Pinpoint the cell where the given text exists, returning its (x, y) midpoint coordinate. 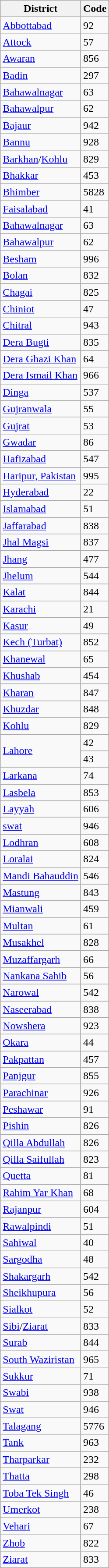
537 (95, 392)
Multan (41, 926)
47 (95, 309)
Jhal Magsi (41, 542)
453 (95, 175)
Bhimber (41, 192)
Mastung (41, 892)
965 (95, 1359)
477 (95, 559)
853 (95, 793)
Parachinar (41, 1093)
Abbottabad (41, 25)
Thatta (41, 1476)
547 (95, 459)
Barkhan/Kohlu (41, 159)
44 (95, 1043)
Khuzdar (41, 709)
Sheikhupura (41, 1293)
65 (95, 659)
852 (95, 642)
847 (95, 692)
68 (95, 1193)
92 (95, 25)
938 (95, 1393)
Attock (41, 42)
Bajaur (41, 125)
Qilla Saifullah (41, 1159)
Lasbela (41, 793)
Nankana Sahib (41, 976)
Narowal (41, 992)
604 (95, 1209)
Karachi (41, 609)
81 (95, 1176)
64 (95, 359)
Bannu (41, 142)
923 (95, 1026)
Panjgur (41, 1076)
Toba Tek Singh (41, 1493)
Quetta (41, 1176)
942 (95, 125)
454 (95, 676)
822 (95, 1543)
835 (95, 342)
Kalat (41, 592)
Hyderabad (41, 492)
966 (95, 375)
843 (95, 892)
848 (95, 709)
Dera Bugti (41, 342)
Faisalabad (41, 209)
42 (95, 743)
49 (95, 626)
Jhelum (41, 576)
Sukkur (41, 1376)
Tank (41, 1443)
856 (95, 59)
546 (95, 876)
21 (95, 609)
53 (95, 425)
Rawalpindi (41, 1226)
Swat (41, 1409)
Chagai (41, 292)
Dinga (41, 392)
South Waziristan (41, 1359)
Lahore (41, 751)
832 (95, 276)
91 (95, 1109)
Gujrat (41, 425)
57 (95, 42)
Kohlu (41, 726)
238 (95, 1509)
Tharparkar (41, 1459)
48 (95, 1259)
Kharan (41, 692)
Peshawar (41, 1109)
825 (95, 292)
Rahim Yar Khan (41, 1193)
Kech (Turbat) (41, 642)
Shakargarh (41, 1276)
86 (95, 442)
Code (95, 9)
Ziarat (41, 1560)
Zhob (41, 1543)
297 (95, 75)
Pishin (41, 1126)
District (41, 9)
928 (95, 142)
Umerkot (41, 1509)
Jaffarabad (41, 526)
Kasur (41, 626)
Talagang (41, 1426)
606 (95, 809)
22 (95, 492)
66 (95, 959)
67 (95, 1526)
41 (95, 209)
Vehari (41, 1526)
40 (95, 1242)
544 (95, 576)
55 (95, 409)
823 (95, 1159)
Khushab (41, 676)
963 (95, 1443)
Sargodha (41, 1259)
Bhakkar (41, 175)
Badin (41, 75)
824 (95, 859)
Mianwali (41, 909)
Sibi/Ziarat (41, 1326)
828 (95, 942)
457 (95, 1059)
Mandi Bahauddin (41, 876)
Pakpattan (41, 1059)
Okara (41, 1043)
995 (95, 475)
Haripur, Pakistan (41, 475)
Chitral (41, 326)
996 (95, 259)
74 (95, 776)
Muzaffargarh (41, 959)
855 (95, 1076)
Gujranwala (41, 409)
Islamabad (41, 509)
Swabi (41, 1393)
Layyah (41, 809)
46 (95, 1493)
5828 (95, 192)
swat (41, 826)
71 (95, 1376)
61 (95, 926)
608 (95, 842)
Musakhel (41, 942)
926 (95, 1093)
Bolan (41, 276)
Jhang (41, 559)
Gwadar (41, 442)
52 (95, 1310)
Chiniot (41, 309)
Sahiwal (41, 1242)
232 (95, 1459)
5776 (95, 1426)
Dera Ghazi Khan (41, 359)
943 (95, 326)
Rajanpur (41, 1209)
43 (95, 759)
Loralai (41, 859)
Hafizabad (41, 459)
Qilla Abdullah (41, 1143)
Nowshera (41, 1026)
Dera Ismail Khan (41, 375)
837 (95, 542)
Larkana (41, 776)
Naseerabad (41, 1009)
Surab (41, 1343)
298 (95, 1476)
Sialkot (41, 1310)
Khanewal (41, 659)
Awaran (41, 59)
Besham (41, 259)
459 (95, 909)
Lodhran (41, 842)
